Pinpoint the cell where the given text exists, returning its [x, y] midpoint coordinate. 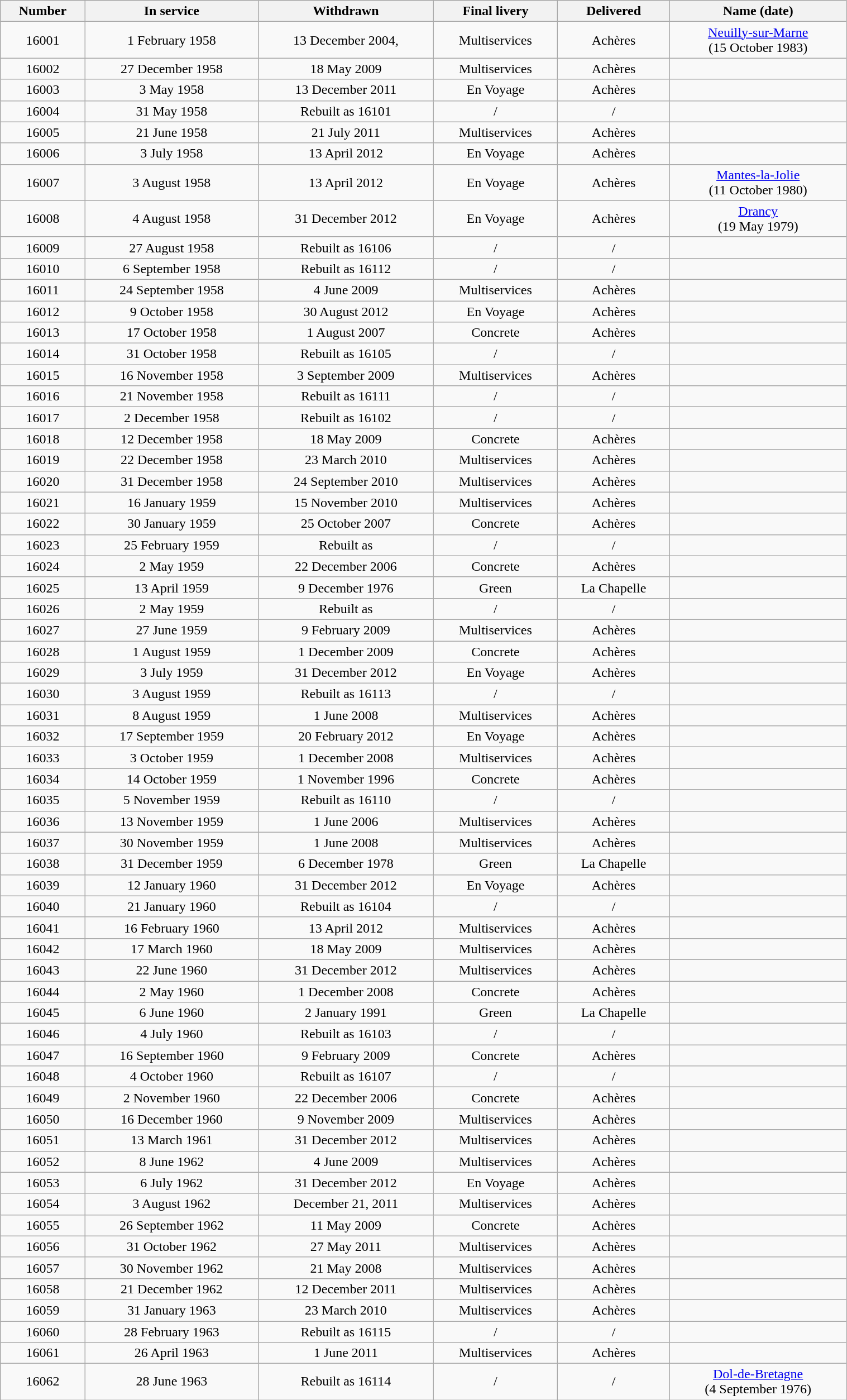
Withdrawn [346, 11]
16018 [42, 439]
28 February 1963 [171, 1332]
21 May 2008 [346, 1268]
1 August 1959 [171, 652]
16042 [42, 949]
12 January 1960 [171, 885]
9 October 1958 [171, 311]
Rebuilt as 16113 [346, 694]
2 November 1960 [171, 1098]
31 December 1958 [171, 481]
16024 [42, 566]
25 October 2007 [346, 524]
1 June 2011 [346, 1353]
Rebuilt as 16115 [346, 1332]
21 June 1958 [171, 132]
16060 [42, 1332]
24 September 1958 [171, 290]
16011 [42, 290]
16061 [42, 1353]
16043 [42, 970]
16057 [42, 1268]
16019 [42, 460]
2 January 1991 [346, 1013]
16028 [42, 652]
11 May 2009 [346, 1225]
1 February 1958 [171, 40]
16021 [42, 503]
Delivered [614, 11]
16040 [42, 906]
5 November 1959 [171, 800]
Rebuilt as 16106 [346, 247]
16020 [42, 481]
16052 [42, 1162]
17 September 1959 [171, 737]
16050 [42, 1119]
16051 [42, 1140]
16044 [42, 991]
16058 [42, 1289]
16032 [42, 737]
16031 [42, 715]
25 February 1959 [171, 545]
13 March 1961 [171, 1140]
15 November 2010 [346, 503]
16 January 1959 [171, 503]
16006 [42, 154]
9 December 1976 [346, 587]
3 July 1959 [171, 673]
6 July 1962 [171, 1183]
16012 [42, 311]
16029 [42, 673]
December 21, 2011 [346, 1204]
22 December 1958 [171, 460]
4 July 1960 [171, 1034]
16041 [42, 928]
16 December 1960 [171, 1119]
16016 [42, 396]
4 August 1958 [171, 219]
16049 [42, 1098]
2 December 1958 [171, 418]
Rebuilt as 16111 [346, 396]
14 October 1959 [171, 779]
16034 [42, 779]
26 April 1963 [171, 1353]
13 April 1959 [171, 587]
31 October 1962 [171, 1246]
9 November 2009 [346, 1119]
16033 [42, 758]
1 August 2007 [346, 333]
8 August 1959 [171, 715]
16027 [42, 630]
1 June 2006 [346, 821]
4 October 1960 [171, 1077]
3 August 1959 [171, 694]
16023 [42, 545]
12 December 1958 [171, 439]
16005 [42, 132]
16025 [42, 587]
Drancy(19 May 1979) [758, 219]
21 January 1960 [171, 906]
24 September 2010 [346, 481]
16055 [42, 1225]
17 October 1958 [171, 333]
Rebuilt as 16105 [346, 354]
21 November 1958 [171, 396]
17 March 1960 [171, 949]
8 June 1962 [171, 1162]
16045 [42, 1013]
16039 [42, 885]
16036 [42, 821]
Dol-de-Bretagne(4 September 1976) [758, 1382]
16008 [42, 219]
22 June 1960 [171, 970]
Mantes-la-Jolie(11 October 1980) [758, 182]
16059 [42, 1310]
3 July 1958 [171, 154]
16015 [42, 375]
3 May 1958 [171, 90]
13 December 2004, [346, 40]
16056 [42, 1246]
6 September 1958 [171, 269]
16002 [42, 69]
6 December 1978 [346, 864]
16038 [42, 864]
30 August 2012 [346, 311]
16 November 1958 [171, 375]
16009 [42, 247]
27 August 1958 [171, 247]
3 September 2009 [346, 375]
1 November 1996 [346, 779]
16010 [42, 269]
3 August 1962 [171, 1204]
16001 [42, 40]
21 December 1962 [171, 1289]
31 December 1959 [171, 864]
Neuilly-sur-Marne(15 October 1983) [758, 40]
30 November 1959 [171, 843]
31 January 1963 [171, 1310]
26 September 1962 [171, 1225]
30 January 1959 [171, 524]
16007 [42, 182]
Rebuilt as 16104 [346, 906]
16048 [42, 1077]
1 December 2009 [346, 652]
16035 [42, 800]
16 February 1960 [171, 928]
21 July 2011 [346, 132]
In service [171, 11]
Rebuilt as 16102 [346, 418]
16022 [42, 524]
31 May 1958 [171, 111]
Rebuilt as 16110 [346, 800]
3 August 1958 [171, 182]
16013 [42, 333]
16046 [42, 1034]
Rebuilt as 16101 [346, 111]
Rebuilt as 16107 [346, 1077]
2 May 1960 [171, 991]
Number [42, 11]
16 September 1960 [171, 1055]
16026 [42, 609]
27 May 2011 [346, 1246]
16003 [42, 90]
6 June 1960 [171, 1013]
Rebuilt as 16114 [346, 1382]
16047 [42, 1055]
12 December 2011 [346, 1289]
20 February 2012 [346, 737]
28 June 1963 [171, 1382]
16017 [42, 418]
Rebuilt as 16103 [346, 1034]
16030 [42, 694]
Name (date) [758, 11]
16062 [42, 1382]
3 October 1959 [171, 758]
16054 [42, 1204]
Final livery [496, 11]
16037 [42, 843]
Rebuilt as 16112 [346, 269]
16004 [42, 111]
16053 [42, 1183]
31 October 1958 [171, 354]
13 November 1959 [171, 821]
13 December 2011 [346, 90]
16014 [42, 354]
27 June 1959 [171, 630]
27 December 1958 [171, 69]
30 November 1962 [171, 1268]
